Extract the (X, Y) coordinate from the center of the cell holding the provided text.  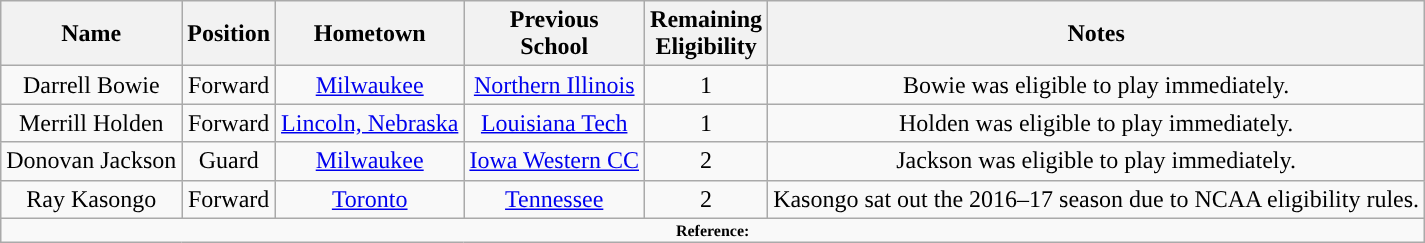
Jackson was eligible to play immediately. (1096, 161)
Guard (229, 161)
Hometown (370, 34)
Northern Illinois (554, 85)
Darrell Bowie (92, 85)
Holden was eligible to play immediately. (1096, 123)
Tennessee (554, 199)
Reference: (713, 230)
Bowie was eligible to play immediately. (1096, 85)
PreviousSchool (554, 34)
Kasongo sat out the 2016–17 season due to NCAA eligibility rules. (1096, 199)
Donovan Jackson (92, 161)
Ray Kasongo (92, 199)
Name (92, 34)
Position (229, 34)
Toronto (370, 199)
Iowa Western CC (554, 161)
Louisiana Tech (554, 123)
RemainingEligibility (706, 34)
Notes (1096, 34)
Lincoln, Nebraska (370, 123)
Merrill Holden (92, 123)
